Output the [x, y] coordinate of the center of the cell containing the given text.  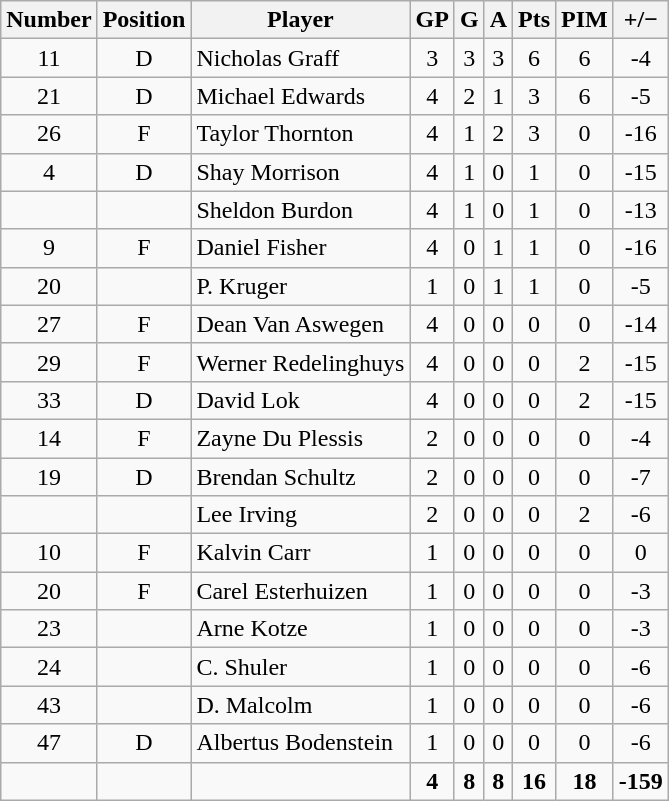
23 [49, 629]
Brendan Schultz [300, 477]
A [498, 20]
Number [49, 20]
Nicholas Graff [300, 58]
-14 [640, 324]
Kalvin Carr [300, 553]
+/− [640, 20]
14 [49, 438]
-13 [640, 210]
C. Shuler [300, 667]
G [469, 20]
-159 [640, 781]
Lee Irving [300, 515]
P. Kruger [300, 286]
18 [585, 781]
33 [49, 400]
10 [49, 553]
9 [49, 248]
David Lok [300, 400]
Pts [534, 20]
Arne Kotze [300, 629]
26 [49, 134]
16 [534, 781]
Michael Edwards [300, 96]
24 [49, 667]
GP [432, 20]
Shay Morrison [300, 172]
47 [49, 743]
29 [49, 362]
Player [300, 20]
Taylor Thornton [300, 134]
D. Malcolm [300, 705]
Carel Esterhuizen [300, 591]
Werner Redelinghuys [300, 362]
Daniel Fisher [300, 248]
PIM [585, 20]
21 [49, 96]
-7 [640, 477]
Sheldon Burdon [300, 210]
43 [49, 705]
Position [144, 20]
Albertus Bodenstein [300, 743]
Zayne Du Plessis [300, 438]
19 [49, 477]
27 [49, 324]
Dean Van Aswegen [300, 324]
11 [49, 58]
